From the cell containing the given text, extract its center point as [x, y] coordinate. 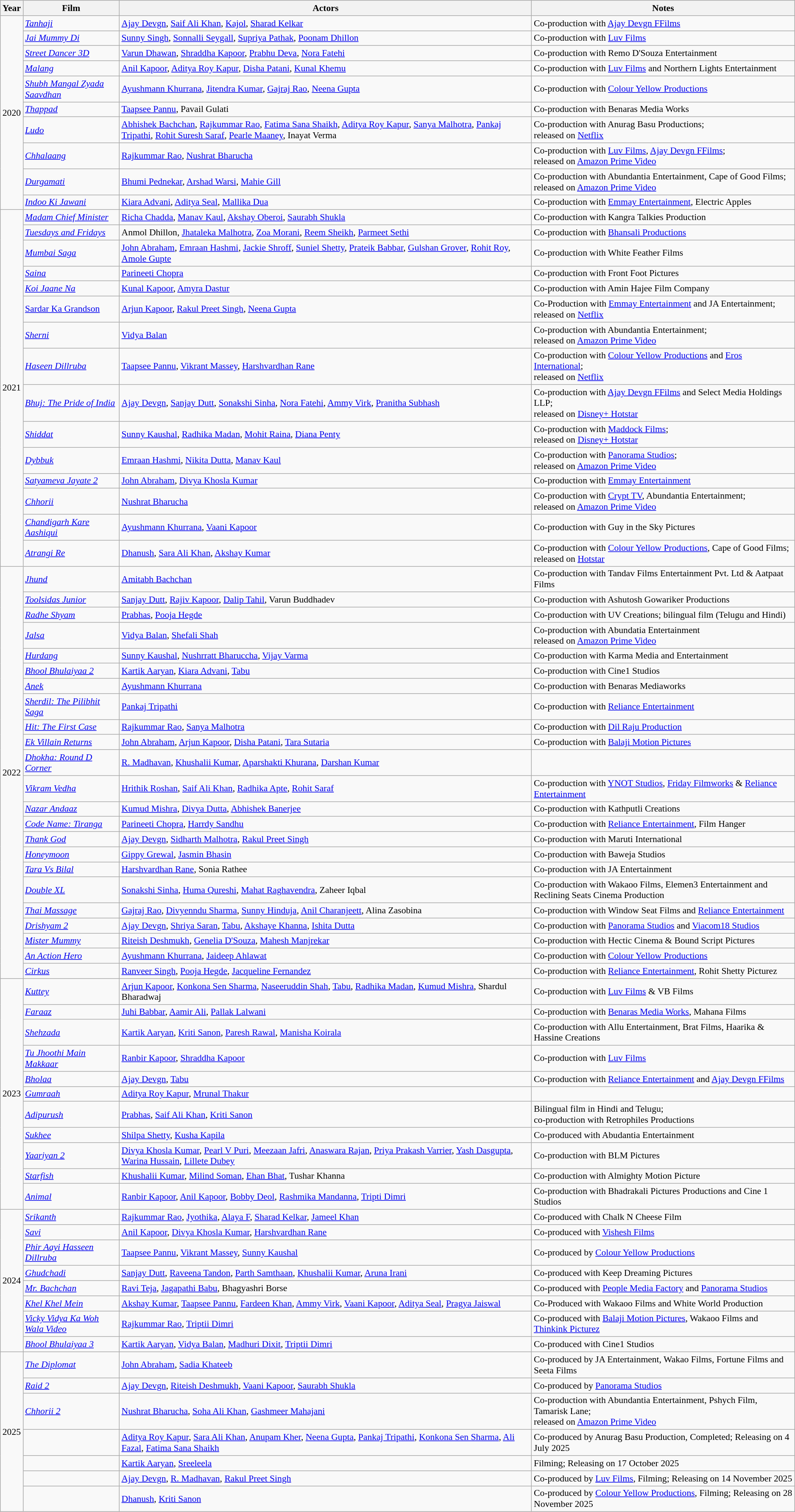
Co-produced by Colour Yellow Productions [663, 1253]
Jai Mummy Di [71, 38]
Mumbai Saga [71, 253]
Ajay Devgn, Sidharth Malhotra, Rakul Preet Singh [326, 840]
Co-production with Abundatia Entertainmentreleased on Amazon Prime Video [663, 635]
Taapsee Pannu, Vikrant Massey, Harshvardhan Rane [326, 366]
Ajay Devgn, Riteish Deshmukh, Vaani Kapoor, Saurabh Shukla [326, 1386]
Shiddat [71, 434]
Filming; Releasing on 17 October 2025 [663, 1463]
Sherdil: The Pilibhit Saga [71, 706]
Co-production with Reliance Entertainment and Ajay Devgn FFilms [663, 1079]
Ajay Devgn, R. Madhavan, Rakul Preet Singh [326, 1479]
Co-produced by Luv Films, Filming; Releasing on 14 November 2025 [663, 1479]
Dybbuk [71, 460]
Ranbir Kapoor, Anil Kapoor, Bobby Deol, Rashmika Mandanna, Tripti Dimri [326, 1197]
2024 [12, 1281]
Co-production with Ashutosh Gowariker Productions [663, 600]
Co-production with Kangra Talkies Production [663, 218]
Co-production with Karma Media and Entertainment [663, 656]
Srikanth [71, 1217]
Co-production with Luv Films, Ajay Devgn FFilms;released on Amazon Prime Video [663, 156]
Arjun Kapoor, Konkona Sen Sharma, Naseeruddin Shah, Tabu, Radhika Madan, Kumud Mishra, Shardul Bharadwaj [326, 991]
Dhanush, Kriti Sanon [326, 1498]
Co-production with Tandav Films Entertainment Pvt. Ltd & Aatpaat Films [663, 579]
Kartik Aaryan, Sreeleela [326, 1463]
Vicky Vidya Ka Woh Wala Video [71, 1324]
Co-production with Colour Yellow Productions and Eros International;released on Netflix [663, 366]
Nushrat Bharucha, Soha Ali Khan, Gashmeer Mahajani [326, 1411]
Kartik Aaryan, Vidya Balan, Madhuri Dixit, Triptii Dimri [326, 1345]
Co-produced with People Media Factory and Panorama Studios [663, 1289]
Thappad [71, 109]
Co-production with Maddock Films;released on Disney+ Hotstar [663, 434]
R. Madhavan, Khushalii Kumar, Aparshakti Khurana, Darshan Kumar [326, 762]
Co-production with Dil Raju Production [663, 727]
Rajkummar Rao, Sanya Malhotra [326, 727]
Tara Vs Bilal [71, 870]
Thank God [71, 840]
Co-production with Ajay Devgn FFilms and Select Media Holdings LLP;released on Disney+ Hotstar [663, 404]
Vidya Balan, Shefali Shah [326, 635]
Khushalii Kumar, Milind Soman, Ehan Bhat, Tushar Khanna [326, 1176]
Adipurush [71, 1114]
Aditya Roy Kapur, Sara Ali Khan, Anupam Kher, Neena Gupta, Pankaj Tripathi, Konkona Sen Sharma, Ali Fazal, Fatima Sana Shaikh [326, 1442]
Co-produced with Balaji Motion Pictures, Wakaoo Films and Thinkink Picturez [663, 1324]
Ranveer Singh, Pooja Hegde, Jacqueline Fernandez [326, 971]
Shehzada [71, 1033]
The Diplomat [71, 1365]
Raid 2 [71, 1386]
Double XL [71, 890]
Starfish [71, 1176]
Kartik Aaryan, Kiara Advani, Tabu [326, 671]
Co-produced with Vishesh Films [663, 1232]
Pankaj Tripathi [326, 706]
Co-produced with Abudantia Entertainment [663, 1135]
Actors [326, 8]
Sunny Kaushal, Radhika Madan, Mohit Raina, Diana Penty [326, 434]
Co-production with Allu Entertainment, Brat Films, Haarika & Hassine Creations [663, 1033]
Chhalaang [71, 156]
Aditya Roy Kapur, Mrunal Thakur [326, 1094]
Sunny Kaushal, Nushrratt Bharuccha, Vijay Varma [326, 656]
Co-production with Kathputli Creations [663, 809]
Anil Kapoor, Aditya Roy Kapur, Disha Patani, Kunal Khemu [326, 69]
Co-production with Panorama Studios;released on Amazon Prime Video [663, 460]
Tanhaji [71, 23]
Emraan Hashmi, Nikita Dutta, Manav Kaul [326, 460]
Arjun Kapoor, Rakul Preet Singh, Neena Gupta [326, 310]
Chhorii 2 [71, 1411]
Co-production with Window Seat Films and Reliance Entertainment [663, 911]
Co-production with Benaras Media Works [663, 109]
Year [12, 8]
Hurdang [71, 656]
Ayushmann Khurrana, Jaideep Ahlawat [326, 956]
Co-production with Wakaoo Films, Elemen3 Entertainment and Reclining Seats Cinema Production [663, 890]
John Abraham, Sadia Khateeb [326, 1365]
Co-production with UV Creations; bilingual film (Telugu and Hindi) [663, 615]
Riteish Deshmukh, Genelia D'Souza, Mahesh Manjrekar [326, 941]
2025 [12, 1432]
Nazar Andaaz [71, 809]
Kunal Kapoor, Amyra Dastur [326, 289]
Prabhas, Pooja Hegde [326, 615]
Co-production with Colour Yellow Productions, Cape of Good Films;released on Hotstar [663, 553]
Co-production with Benaras Mediaworks [663, 686]
Atrangi Re [71, 553]
Ajay Devgn, Sanjay Dutt, Sonakshi Sinha, Nora Fatehi, Ammy Virk, Pranitha Subhash [326, 404]
Co-production with Hectic Cinema & Bound Script Pictures [663, 941]
Co-production with Ajay Devgn FFilms [663, 23]
Akshay Kumar, Taapsee Pannu, Fardeen Khan, Ammy Virk, Vaani Kapoor, Aditya Seal, Pragya Jaiswal [326, 1303]
2021 [12, 388]
Chandigarh Kare Aashiqui [71, 527]
Ravi Teja, Jagapathi Babu, Bhagyashri Borse [326, 1289]
Co-production with Front Foot Pictures [663, 273]
Koi Jaane Na [71, 289]
Drishyam 2 [71, 926]
Prabhas, Saif Ali Khan, Kriti Sanon [326, 1114]
Ek Villain Returns [71, 742]
Sunny Singh, Sonnalli Seygall, Supriya Pathak, Poonam Dhillon [326, 38]
Co-production with Maruti International [663, 840]
Parineeti Chopra [326, 273]
John Abraham, Arjun Kapoor, Disha Patani, Tara Sutaria [326, 742]
Animal [71, 1197]
2022 [12, 772]
Honeymoon [71, 854]
Savi [71, 1232]
Co-production with Abundantia Entertainment, Cape of Good Films;released on Amazon Prime Video [663, 181]
Ajay Devgn, Shriya Saran, Tabu, Akshaye Khanna, Ishita Dutta [326, 926]
Co-production with Emmay Entertainment [663, 481]
Co-production with Reliance Entertainment, Film Hanger [663, 824]
Kiara Advani, Aditya Seal, Mallika Dua [326, 202]
Anek [71, 686]
Tu Jhoothi Main Makkaar [71, 1058]
Notes [663, 8]
Vikram Vedha [71, 789]
Toolsidas Junior [71, 600]
Sanjay Dutt, Raveena Tandon, Parth Samthaan, Khushalii Kumar, Aruna Irani [326, 1273]
Film [71, 8]
Kumud Mishra, Divya Dutta, Abhishek Banerjee [326, 809]
Co-production with Crypt TV, Abundantia Entertainment;released on Amazon Prime Video [663, 501]
Khel Khel Mein [71, 1303]
Co-production with Reliance Entertainment, Rohit Shetty Picturez [663, 971]
Rajkummar Rao, Nushrat Bharucha [326, 156]
Taapsee Pannu, Pavail Gulati [326, 109]
Anmol Dhillon, Jhataleka Malhotra, Zoa Morani, Reem Sheikh, Parmeet Sethi [326, 233]
Yaariyan 2 [71, 1156]
Rajkummar Rao, Jyothika, Alaya F, Sharad Kelkar, Jameel Khan [326, 1217]
Parineeti Chopra, Harrdy Sandhu [326, 824]
Durgamati [71, 181]
Chhorii [71, 501]
Kuttey [71, 991]
Madam Chief Minister [71, 218]
Co-production with Panorama Studios and Viacom18 Studios [663, 926]
Bhumi Pednekar, Arshad Warsi, Mahie Gill [326, 181]
Malang [71, 69]
Ghudchadi [71, 1273]
Co-production with Emmay Entertainment, Electric Apples [663, 202]
Thai Massage [71, 911]
Sardar Ka Grandson [71, 310]
An Action Hero [71, 956]
Haseen Dillruba [71, 366]
2023 [12, 1094]
Co-production with White Feather Films [663, 253]
Indoo Ki Jawani [71, 202]
Co-production with Remo D'Souza Entertainment [663, 53]
Sukhee [71, 1135]
Co-production with Abundantia Entertainment;released on Amazon Prime Video [663, 335]
Bhool Bhulaiyaa 2 [71, 671]
Co-production with Benaras Media Works, Mahana Films [663, 1012]
Co-production with Reliance Entertainment [663, 706]
Co-produced by Anurag Basu Production, Completed; Releasing on 4 July 2025 [663, 1442]
Co-Produced with Wakaoo Films and White World Production [663, 1303]
Phir Aayi Hasseen Dillruba [71, 1253]
Co-production with Bhadrakali Pictures Productions and Cine 1 Studios [663, 1197]
Bholaa [71, 1079]
Co-produced by Colour Yellow Productions, Filming; Releasing on 28 November 2025 [663, 1498]
Co-production with Baweja Studios [663, 854]
John Abraham, Emraan Hashmi, Jackie Shroff, Suniel Shetty, Prateik Babbar, Gulshan Grover, Rohit Roy, Amole Gupte [326, 253]
Ajay Devgn, Saif Ali Khan, Kajol, Sharad Kelkar [326, 23]
Co-produced by JA Entertainment, Wakao Films, Fortune Films and Seeta Films [663, 1365]
Gippy Grewal, Jasmin Bhasin [326, 854]
Co-production with Balaji Motion Pictures [663, 742]
Rajkummar Rao, Triptii Dimri [326, 1324]
Faraaz [71, 1012]
Sanjay Dutt, Rajiv Kapoor, Dalip Tahil, Varun Buddhadev [326, 600]
Code Name: Tiranga [71, 824]
Jhund [71, 579]
Co-production with Guy in the Sky Pictures [663, 527]
Mister Mummy [71, 941]
Tuesdays and Fridays [71, 233]
Amitabh Bachchan [326, 579]
2020 [12, 113]
Co-production with Cine1 Studios [663, 671]
Hit: The First Case [71, 727]
Bhool Bhulaiyaa 3 [71, 1345]
Vidya Balan [326, 335]
Saina [71, 273]
Co-production with Bhansali Productions [663, 233]
Co-produced with Keep Dreaming Pictures [663, 1273]
Bhuj: The Pride of India [71, 404]
Co-production with Almighty Motion Picture [663, 1176]
Co-production with Luv Films & VB Films [663, 991]
Satyameva Jayate 2 [71, 481]
Co-production with Amin Hajee Film Company [663, 289]
Co-production with Abundantia Entertainment, Pshych Film, Tamarisk Lane;released on Amazon Prime Video [663, 1411]
Nushrat Bharucha [326, 501]
Ludo [71, 130]
Ayushmann Khurrana, Jitendra Kumar, Gajraj Rao, Neena Gupta [326, 89]
Dhokha: Round D Corner [71, 762]
Juhi Babbar, Aamir Ali, Pallak Lalwani [326, 1012]
Co-production with BLM Pictures [663, 1156]
Varun Dhawan, Shraddha Kapoor, Prabhu Deva, Nora Fatehi [326, 53]
Cirkus [71, 971]
Co-produced with Chalk N Cheese Film [663, 1217]
Ajay Devgn, Tabu [326, 1079]
Shubh Mangal Zyada Saavdhan [71, 89]
Shilpa Shetty, Kusha Kapila [326, 1135]
Divya Khosla Kumar, Pearl V Puri, Meezaan Jafri, Anaswara Rajan, Priya Prakash Varrier, Yash Dasgupta, Warina Hussain, Lillete Dubey [326, 1156]
Richa Chadda, Manav Kaul, Akshay Oberoi, Saurabh Shukla [326, 218]
Co-produced with Cine1 Studios [663, 1345]
John Abraham, Divya Khosla Kumar [326, 481]
Gumraah [71, 1094]
Harshvardhan Rane, Sonia Rathee [326, 870]
Mr. Bachchan [71, 1289]
Co-produced by Panorama Studios [663, 1386]
Dhanush, Sara Ali Khan, Akshay Kumar [326, 553]
Anil Kapoor, Divya Khosla Kumar, Harshvardhan Rane [326, 1232]
Jalsa [71, 635]
Co-production with JA Entertainment [663, 870]
Sherni [71, 335]
Ayushmann Khurrana, Vaani Kapoor [326, 527]
Gajraj Rao, Divyenndu Sharma, Sunny Hinduja, Anil Charanjeett, Alina Zasobina [326, 911]
Street Dancer 3D [71, 53]
Co-production with Luv Films and Northern Lights Entertainment [663, 69]
Taapsee Pannu, Vikrant Massey, Sunny Kaushal [326, 1253]
Hrithik Roshan, Saif Ali Khan, Radhika Apte, Rohit Saraf [326, 789]
Radhe Shyam [71, 615]
Sonakshi Sinha, Huma Qureshi, Mahat Raghavendra, Zaheer Iqbal [326, 890]
Kartik Aaryan, Kriti Sanon, Paresh Rawal, Manisha Koirala [326, 1033]
Co-Production with Emmay Entertainment and JA Entertainment;released on Netflix [663, 310]
Co-production with YNOT Studios, Friday Filmworks & Reliance Entertainment [663, 789]
Ayushmann Khurrana [326, 686]
Co-production with Anurag Basu Productions;released on Netflix [663, 130]
Ranbir Kapoor, Shraddha Kapoor [326, 1058]
Bilingual film in Hindi and Telugu;co-production with Retrophiles Productions [663, 1114]
